Identify which cell holds the provided text, then report its (x, y) central coordinate. 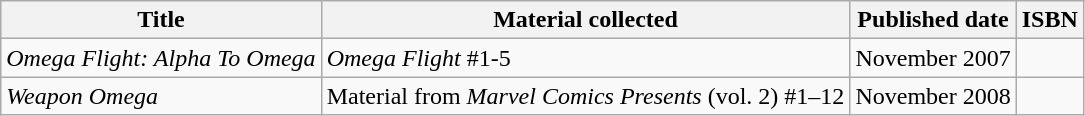
Published date (933, 20)
Omega Flight: Alpha To Omega (161, 58)
ISBN (1050, 20)
Material collected (586, 20)
Omega Flight #1-5 (586, 58)
November 2007 (933, 58)
Weapon Omega (161, 96)
Material from Marvel Comics Presents (vol. 2) #1–12 (586, 96)
November 2008 (933, 96)
Title (161, 20)
